Return the [X, Y] coordinate for the center point of the cell that contains the specified text.  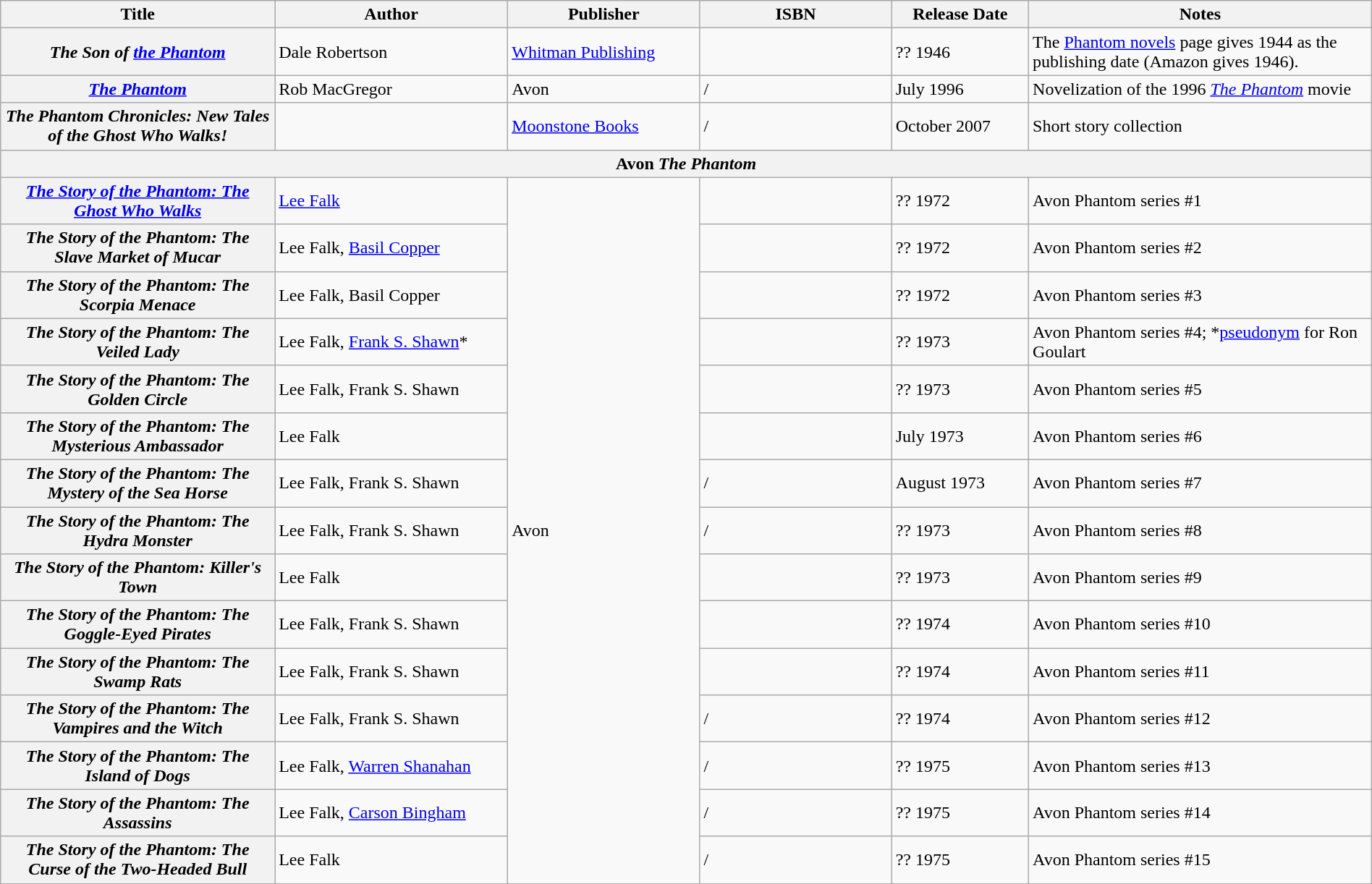
Avon Phantom series #8 [1200, 530]
The Story of the Phantom: The Island of Dogs [137, 765]
Notes [1200, 14]
Avon Phantom series #7 [1200, 483]
July 1973 [960, 435]
July 1996 [960, 89]
The Story of the Phantom: The Slave Market of Mucar [137, 247]
The Story of the Phantom: The Vampires and the Witch [137, 719]
The Story of the Phantom: The Mystery of the Sea Horse [137, 483]
The Phantom [137, 89]
The Story of the Phantom: The Swamp Rats [137, 671]
Moonstone Books [604, 126]
Whitman Publishing [604, 52]
Avon Phantom series #11 [1200, 671]
Avon Phantom series #1 [1200, 201]
Dale Robertson [391, 52]
Title [137, 14]
Avon Phantom series #6 [1200, 435]
Avon Phantom series #15 [1200, 859]
ISBN [796, 14]
Publisher [604, 14]
The Story of the Phantom: The Scorpia Menace [137, 295]
Avon Phantom series #14 [1200, 813]
The Story of the Phantom: The Mysterious Ambassador [137, 435]
The Phantom novels page gives 1944 as the publishing date (Amazon gives 1946). [1200, 52]
Avon Phantom series #9 [1200, 577]
Avon Phantom series #3 [1200, 295]
August 1973 [960, 483]
Author [391, 14]
Avon Phantom series #12 [1200, 719]
The Son of the Phantom [137, 52]
The Story of the Phantom: The Ghost Who Walks [137, 201]
?? 1946 [960, 52]
Avon Phantom series #5 [1200, 389]
The Phantom Chronicles: New Tales of the Ghost Who Walks! [137, 126]
Avon Phantom series #10 [1200, 625]
The Story of the Phantom: The Hydra Monster [137, 530]
Avon The Phantom [686, 163]
Lee Falk, Warren Shanahan [391, 765]
The Story of the Phantom: The Curse of the Two-Headed Bull [137, 859]
Release Date [960, 14]
The Story of the Phantom: The Veiled Lady [137, 341]
October 2007 [960, 126]
Avon Phantom series #13 [1200, 765]
Avon Phantom series #2 [1200, 247]
Lee Falk, Frank S. Shawn* [391, 341]
Rob MacGregor [391, 89]
Avon Phantom series #4; *pseudonym for Ron Goulart [1200, 341]
Novelization of the 1996 The Phantom movie [1200, 89]
Short story collection [1200, 126]
The Story of the Phantom: Killer's Town [137, 577]
The Story of the Phantom: The Golden Circle [137, 389]
The Story of the Phantom: The Assassins [137, 813]
Lee Falk, Carson Bingham [391, 813]
The Story of the Phantom: The Goggle-Eyed Pirates [137, 625]
